Locate the cell with the specified text and output its [x, y] center coordinate. 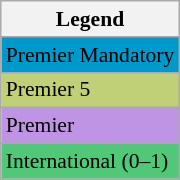
Premier 5 [90, 90]
Premier [90, 126]
Legend [90, 19]
Premier Mandatory [90, 55]
International (0–1) [90, 162]
